Search for the cell housing the specified text and yield its [X, Y] center coordinate. 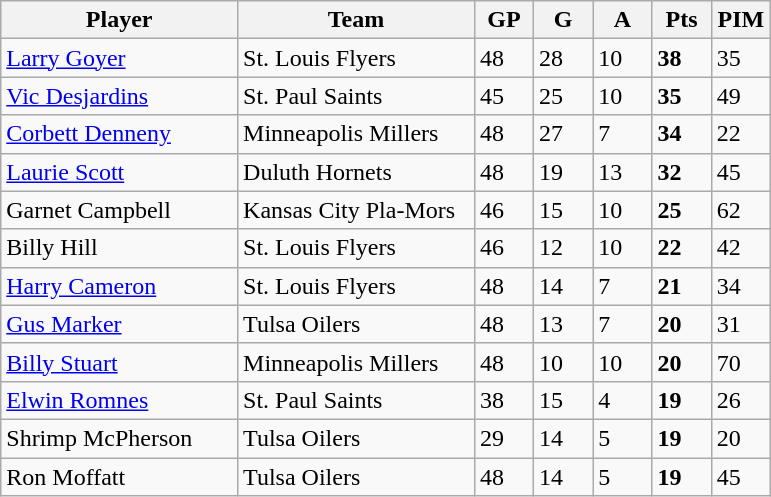
Harry Cameron [120, 286]
29 [504, 438]
12 [564, 248]
62 [740, 210]
Elwin Romnes [120, 400]
A [622, 20]
21 [682, 286]
Pts [682, 20]
Garnet Campbell [120, 210]
Larry Goyer [120, 58]
Duluth Hornets [356, 172]
42 [740, 248]
70 [740, 362]
28 [564, 58]
Team [356, 20]
Player [120, 20]
Gus Marker [120, 324]
GP [504, 20]
Corbett Denneny [120, 134]
Billy Hill [120, 248]
4 [622, 400]
26 [740, 400]
32 [682, 172]
G [564, 20]
Ron Moffatt [120, 477]
Kansas City Pla-Mors [356, 210]
31 [740, 324]
27 [564, 134]
Billy Stuart [120, 362]
Shrimp McPherson [120, 438]
Vic Desjardins [120, 96]
49 [740, 96]
PIM [740, 20]
Laurie Scott [120, 172]
